Locate the cell with the specified text and output its (x, y) center coordinate. 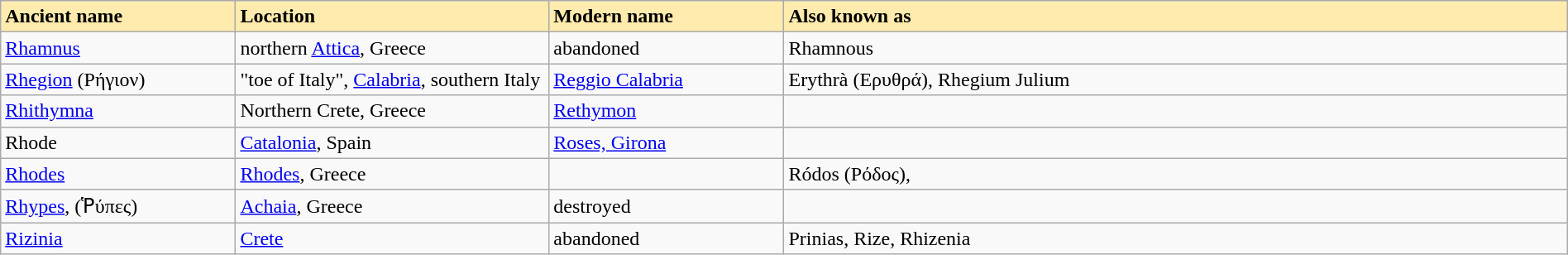
northern Attica, Greece (392, 48)
Achaia, Greece (392, 206)
Rhypes, (Ῥύπες) (118, 206)
"toe of Italy", Calabria, southern Italy (392, 79)
Reggio Calabria (667, 79)
Prinias, Rize, Rhizenia (1176, 238)
Rhithymna (118, 111)
Crete (392, 238)
Rhode (118, 142)
Rethymon (667, 111)
Rhegion (Ρήγιoν) (118, 79)
Rhamnus (118, 48)
destroyed (667, 206)
Roses, Girona (667, 142)
Northern Crete, Greece (392, 111)
Also known as (1176, 17)
Modern name (667, 17)
Rhodes, Greece (392, 174)
Catalonia, Spain (392, 142)
Location (392, 17)
Ródos (Ρόδος), (1176, 174)
Rizinia (118, 238)
Ancient name (118, 17)
Erythrà (Ερυθρά), Rhegium Julium (1176, 79)
Rhamnous (1176, 48)
Rhodes (118, 174)
